For the text-containing cell, return its midpoint in [x, y] coordinate format. 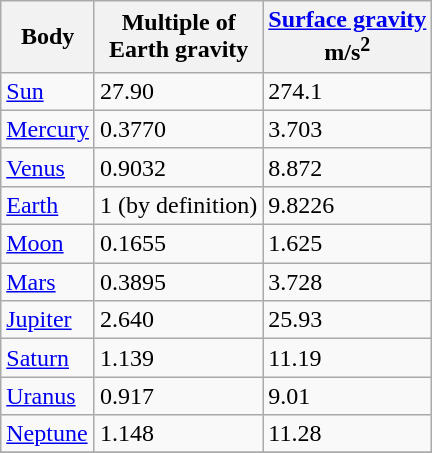
Body [48, 37]
Jupiter [48, 320]
2.640 [178, 320]
3.728 [348, 282]
Surface gravitym/s2 [348, 37]
Uranus [48, 396]
1 (by definition) [178, 205]
Mercury [48, 129]
0.1655 [178, 244]
Multiple ofEarth gravity [178, 37]
8.872 [348, 167]
9.8226 [348, 205]
0.917 [178, 396]
11.19 [348, 358]
0.9032 [178, 167]
Sun [48, 91]
1.625 [348, 244]
9.01 [348, 396]
Saturn [48, 358]
Venus [48, 167]
25.93 [348, 320]
Mars [48, 282]
Neptune [48, 434]
Moon [48, 244]
Earth [48, 205]
274.1 [348, 91]
27.90 [178, 91]
1.148 [178, 434]
1.139 [178, 358]
0.3770 [178, 129]
3.703 [348, 129]
11.28 [348, 434]
0.3895 [178, 282]
